Find where the given text appears and provide that cell's center as (x, y) coordinate. 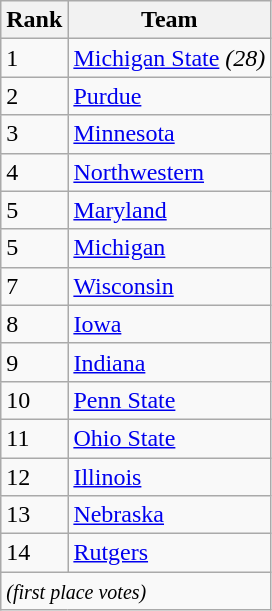
Ohio State (170, 438)
2 (34, 96)
Wisconsin (170, 286)
7 (34, 286)
Illinois (170, 477)
Team (170, 20)
12 (34, 477)
Rutgers (170, 553)
Purdue (170, 96)
Nebraska (170, 515)
Michigan State (28) (170, 58)
Minnesota (170, 134)
9 (34, 362)
13 (34, 515)
10 (34, 400)
14 (34, 553)
Penn State (170, 400)
Iowa (170, 324)
Michigan (170, 248)
3 (34, 134)
Maryland (170, 210)
8 (34, 324)
Indiana (170, 362)
4 (34, 172)
Northwestern (170, 172)
1 (34, 58)
(first place votes) (136, 591)
11 (34, 438)
Rank (34, 20)
